Search for the cell housing the specified text and yield its [x, y] center coordinate. 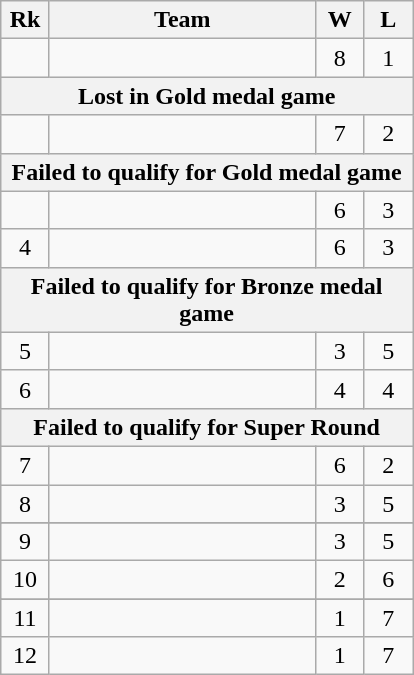
9 [26, 542]
Failed to qualify for Super Round [207, 427]
10 [26, 580]
Lost in Gold medal game [207, 96]
Rk [26, 20]
Failed to qualify for Bronze medal game [207, 300]
12 [26, 656]
Team [182, 20]
Failed to qualify for Gold medal game [207, 172]
L [388, 20]
11 [26, 618]
W [340, 20]
